Capture the cell that displays the provided text and extract its [x, y] central coordinate. 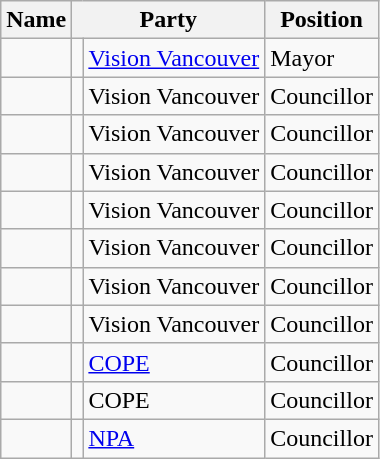
Name [36, 20]
Mayor [322, 58]
Position [322, 20]
NPA [174, 438]
Party [168, 20]
